From the cell containing the given text, extract its center point as [X, Y] coordinate. 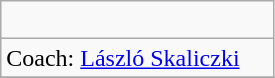
Coach: László Skaliczki [138, 58]
